Search for the cell housing the specified text and yield its (X, Y) center coordinate. 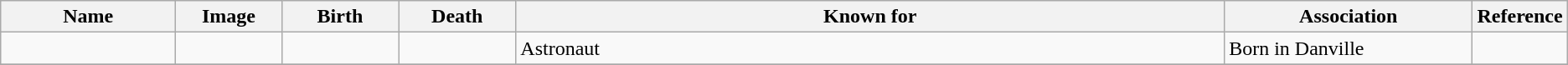
Born in Danville (1349, 48)
Death (457, 17)
Birth (340, 17)
Reference (1519, 17)
Association (1349, 17)
Known for (870, 17)
Astronaut (870, 48)
Image (230, 17)
Name (89, 17)
